From the cell containing the given text, extract its center point as [x, y] coordinate. 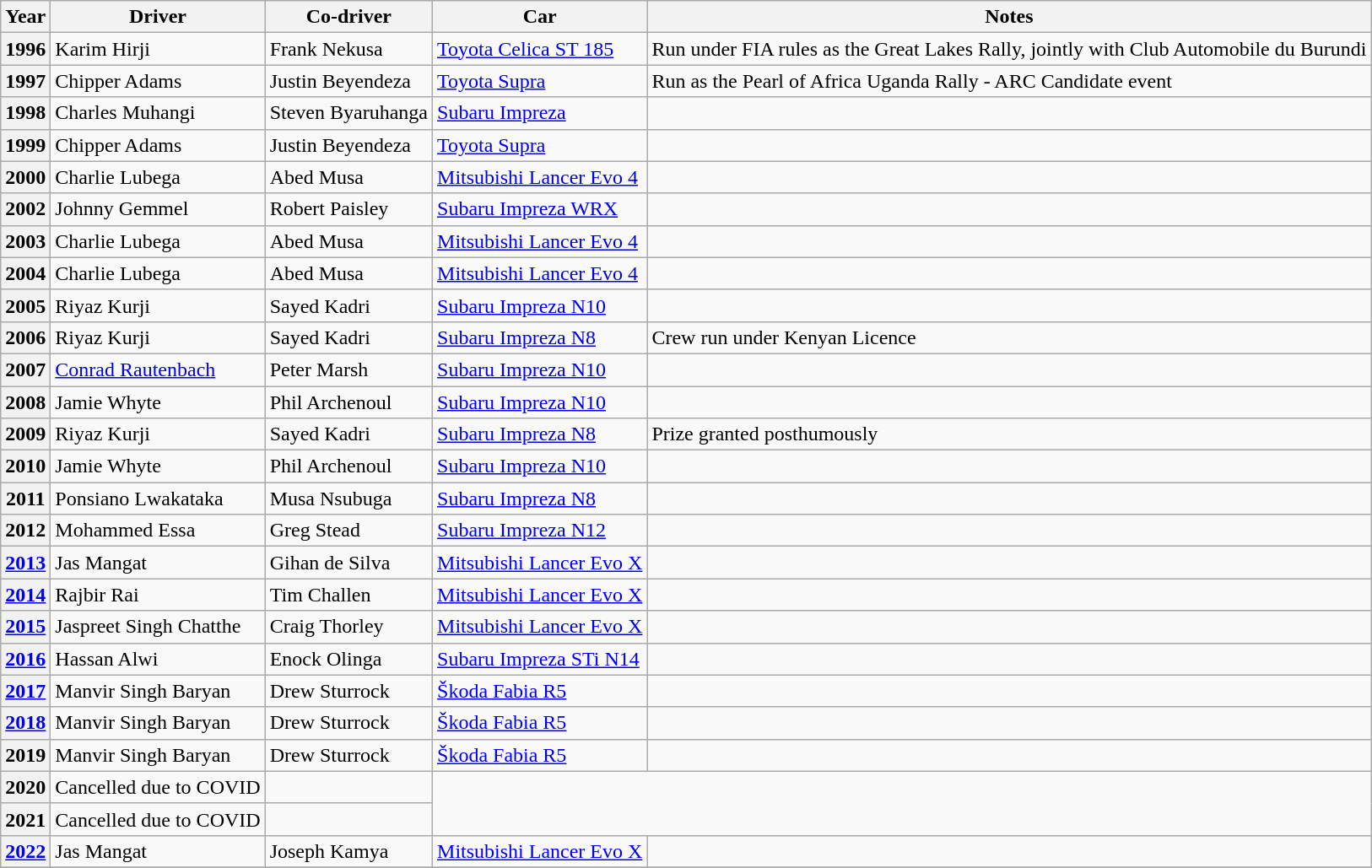
2009 [25, 434]
2018 [25, 723]
2016 [25, 659]
2008 [25, 402]
2006 [25, 337]
2003 [25, 241]
2014 [25, 595]
1997 [25, 81]
Steven Byaruhanga [348, 113]
Mohammed Essa [158, 531]
Car [540, 17]
1999 [25, 145]
2021 [25, 819]
Year [25, 17]
Prize granted posthumously [1009, 434]
Subaru Impreza WRX [540, 209]
Ponsiano Lwakataka [158, 499]
2002 [25, 209]
2022 [25, 851]
Johnny Gemmel [158, 209]
Subaru Impreza STi N14 [540, 659]
2000 [25, 177]
Subaru Impreza [540, 113]
Run as the Pearl of Africa Uganda Rally - ARC Candidate event [1009, 81]
2020 [25, 787]
Gihan de Silva [348, 563]
2010 [25, 466]
Driver [158, 17]
2013 [25, 563]
Run under FIA rules as the Great Lakes Rally, jointly with Club Automobile du Burundi [1009, 49]
Enock Olinga [348, 659]
Conrad Rautenbach [158, 369]
2012 [25, 531]
Charles Muhangi [158, 113]
2015 [25, 627]
2019 [25, 755]
2007 [25, 369]
Co-driver [348, 17]
Subaru Impreza N12 [540, 531]
Greg Stead [348, 531]
Robert Paisley [348, 209]
Frank Nekusa [348, 49]
Joseph Kamya [348, 851]
2017 [25, 691]
1998 [25, 113]
Jaspreet Singh Chatthe [158, 627]
Tim Challen [348, 595]
2004 [25, 273]
1996 [25, 49]
Karim Hirji [158, 49]
Rajbir Rai [158, 595]
Toyota Celica ST 185 [540, 49]
Crew run under Kenyan Licence [1009, 337]
2011 [25, 499]
2005 [25, 305]
Hassan Alwi [158, 659]
Notes [1009, 17]
Craig Thorley [348, 627]
Peter Marsh [348, 369]
Musa Nsubuga [348, 499]
